Extract the [x, y] coordinate from the center of the cell holding the provided text.  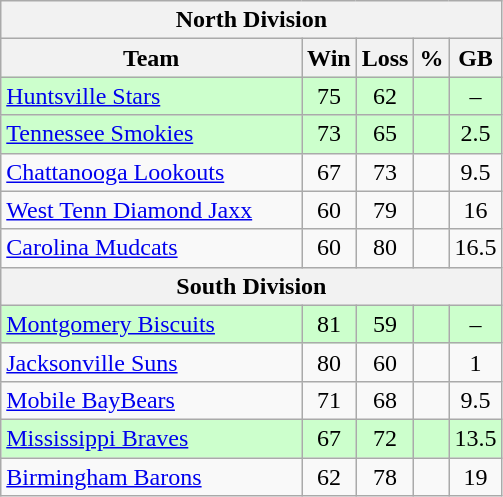
65 [385, 134]
72 [385, 438]
78 [385, 477]
75 [330, 96]
Mobile BayBears [152, 400]
% [432, 58]
16.5 [476, 248]
Jacksonville Suns [152, 362]
Loss [385, 58]
13.5 [476, 438]
Chattanooga Lookouts [152, 172]
South Division [252, 286]
North Division [252, 20]
81 [330, 324]
16 [476, 210]
Montgomery Biscuits [152, 324]
79 [385, 210]
2.5 [476, 134]
1 [476, 362]
19 [476, 477]
Mississippi Braves [152, 438]
Tennessee Smokies [152, 134]
Carolina Mudcats [152, 248]
59 [385, 324]
Birmingham Barons [152, 477]
Huntsville Stars [152, 96]
68 [385, 400]
71 [330, 400]
Team [152, 58]
Win [330, 58]
West Tenn Diamond Jaxx [152, 210]
GB [476, 58]
